Locate the cell with the specified text and output its [x, y] center coordinate. 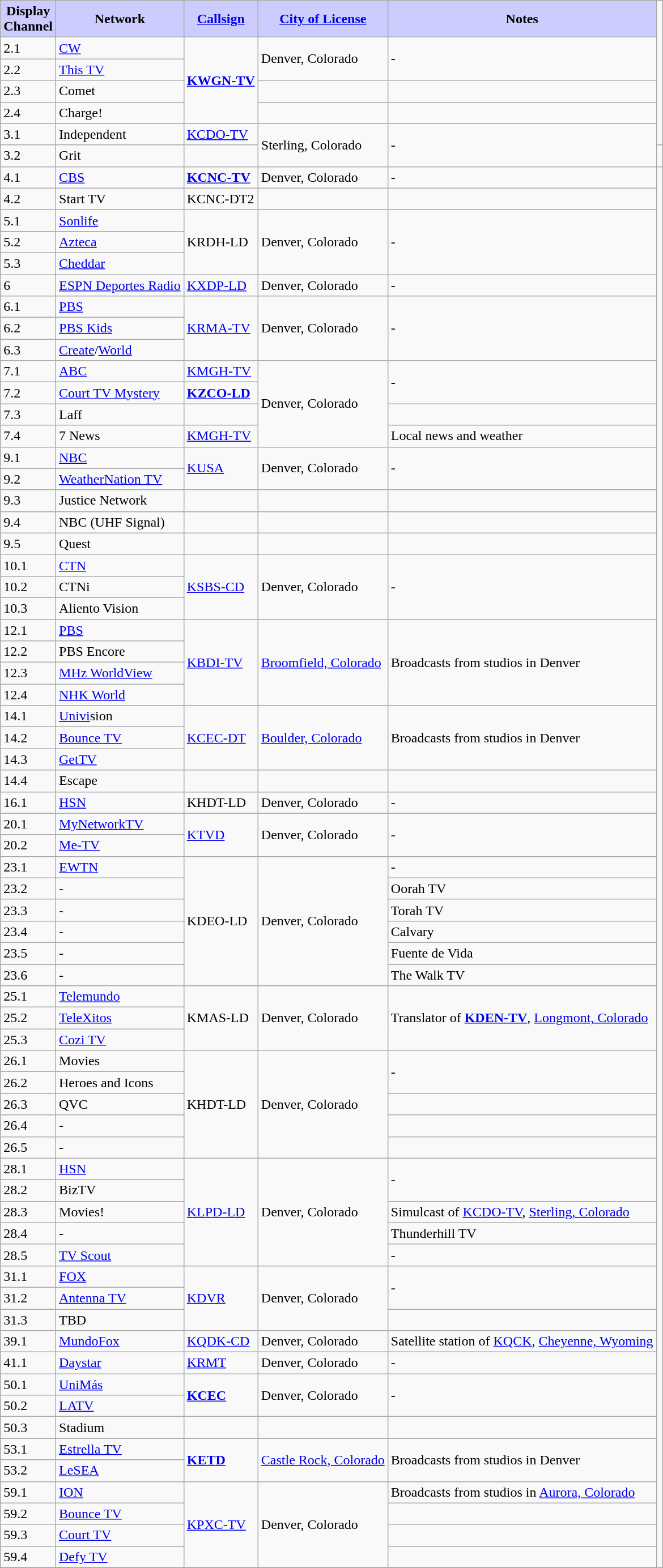
9.1 [28, 458]
TeleXitos [120, 1018]
CBS [120, 177]
Estrella TV [120, 1449]
59.3 [28, 1535]
Local news and weather [522, 436]
QVC [120, 1104]
GetTV [120, 759]
KXDP-LD [221, 285]
ESPN Deportes Radio [120, 285]
UniMás [120, 1385]
25.2 [28, 1018]
20.2 [28, 845]
KUSA [221, 468]
KRDH-LD [221, 242]
Notes [522, 19]
KCDO-TV [221, 134]
The Walk TV [522, 975]
26.2 [28, 1083]
WeatherNation TV [120, 479]
KSBS-CD [221, 587]
50.3 [28, 1428]
Start TV [120, 199]
28.1 [28, 1169]
KTVD [221, 835]
4.2 [28, 199]
14.3 [28, 759]
TV Scout [120, 1255]
12.1 [28, 630]
5.1 [28, 220]
31.1 [28, 1276]
Daystar [120, 1363]
53.1 [28, 1449]
Cheddar [120, 263]
KCEC [221, 1395]
BizTV [120, 1190]
KETD [221, 1460]
9.3 [28, 501]
LATV [120, 1406]
26.3 [28, 1104]
Create/World [120, 350]
10.3 [28, 608]
KWGN-TV [221, 80]
KMAS-LD [221, 1018]
This TV [120, 70]
14.4 [28, 781]
NHK World [120, 695]
Torah TV [522, 910]
39.1 [28, 1341]
Movies [120, 1061]
KDEO-LD [221, 921]
10.1 [28, 565]
FOX [120, 1276]
4.1 [28, 177]
CTN [120, 565]
Thunderhill TV [522, 1233]
7.2 [28, 393]
NBC (UHF Signal) [120, 522]
Charge! [120, 113]
6.3 [28, 350]
23.5 [28, 953]
Translator of KDEN-TV, Longmont, Colorado [522, 1018]
Azteca [120, 242]
16.1 [28, 802]
MundoFox [120, 1341]
KZCO-LD [221, 393]
23.1 [28, 867]
59.4 [28, 1557]
NBC [120, 458]
Escape [120, 781]
12.4 [28, 695]
59.2 [28, 1514]
Cozi TV [120, 1040]
7 News [120, 436]
25.3 [28, 1040]
2.1 [28, 48]
12.3 [28, 673]
23.4 [28, 932]
9.5 [28, 544]
10.2 [28, 587]
Sterling, Colorado [323, 145]
Comet [120, 91]
MHz WorldView [120, 673]
LeSEA [120, 1471]
KDVR [221, 1298]
6.2 [28, 328]
28.4 [28, 1233]
23.6 [28, 975]
Fuente de Vida [522, 953]
KCNC-DT2 [221, 199]
Broomfield, Colorado [323, 663]
50.1 [28, 1385]
2.3 [28, 91]
6 [28, 285]
KRMT [221, 1363]
Court TV Mystery [120, 393]
26.1 [28, 1061]
Me-TV [120, 845]
14.2 [28, 738]
2.2 [28, 70]
50.2 [28, 1406]
Castle Rock, Colorado [323, 1460]
7.1 [28, 371]
5.2 [28, 242]
Boulder, Colorado [323, 738]
25.1 [28, 997]
Movies! [120, 1212]
9.2 [28, 479]
20.1 [28, 824]
6.1 [28, 307]
31.3 [28, 1320]
14.1 [28, 716]
Defy TV [120, 1557]
Simulcast of KCDO-TV, Sterling, Colorado [522, 1212]
KLPD-LD [221, 1212]
EWTN [120, 867]
Stadium [120, 1428]
2.4 [28, 113]
KCEC-DT [221, 738]
PBS Encore [120, 652]
Calvary [522, 932]
KQDK-CD [221, 1341]
3.1 [28, 134]
PBS Kids [120, 328]
7.3 [28, 415]
City of License [323, 19]
Sonlife [120, 220]
CTNi [120, 587]
Callsign [221, 19]
MyNetworkTV [120, 824]
Independent [120, 134]
KBDI-TV [221, 663]
28.5 [28, 1255]
KRMA-TV [221, 328]
Laff [120, 415]
23.3 [28, 910]
59.1 [28, 1492]
Heroes and Icons [120, 1083]
DisplayChannel [28, 19]
CW [120, 48]
Aliento Vision [120, 608]
KCNC-TV [221, 177]
Antenna TV [120, 1298]
Broadcasts from studios in Aurora, Colorado [522, 1492]
Network [120, 19]
12.2 [28, 652]
ION [120, 1492]
23.2 [28, 888]
Court TV [120, 1535]
9.4 [28, 522]
Oorah TV [522, 888]
7.4 [28, 436]
26.4 [28, 1126]
Univision [120, 716]
53.2 [28, 1471]
28.3 [28, 1212]
ABC [120, 371]
3.2 [28, 156]
31.2 [28, 1298]
KPXC-TV [221, 1524]
41.1 [28, 1363]
28.2 [28, 1190]
TBD [120, 1320]
26.5 [28, 1147]
Telemundo [120, 997]
Grit [120, 156]
Quest [120, 544]
Satellite station of KQCK, Cheyenne, Wyoming [522, 1341]
5.3 [28, 263]
Justice Network [120, 501]
